Provide the (x, y) coordinate of the cell's center where the given text is located.  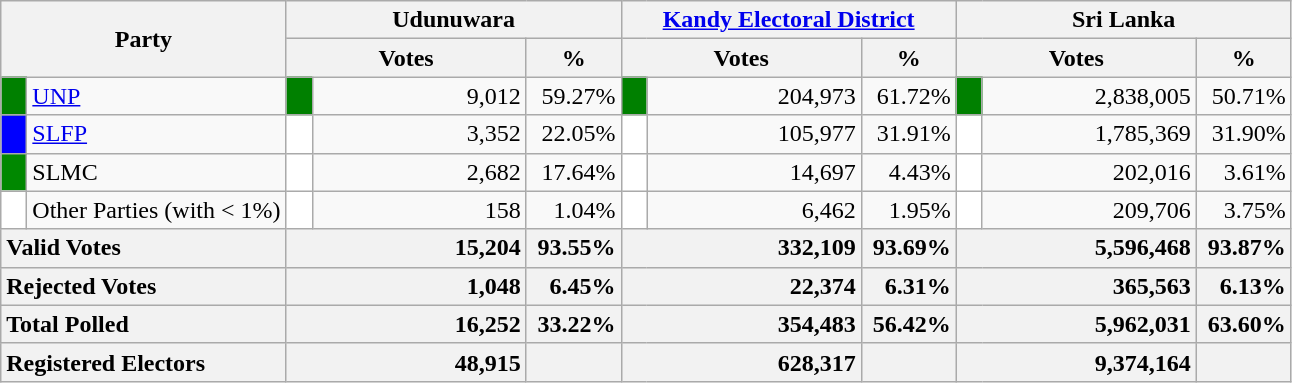
354,483 (741, 324)
63.60% (1244, 324)
50.71% (1244, 96)
Kandy Electoral District (788, 20)
3.61% (1244, 172)
3.75% (1244, 210)
9,012 (419, 96)
5,596,468 (1076, 248)
59.27% (574, 96)
105,977 (754, 134)
1.04% (574, 210)
14,697 (754, 172)
48,915 (406, 362)
31.91% (908, 134)
22.05% (574, 134)
31.90% (1244, 134)
158 (419, 210)
Udunuwara (454, 20)
204,973 (754, 96)
22,374 (741, 286)
1,785,369 (1089, 134)
5,962,031 (1076, 324)
61.72% (908, 96)
Other Parties (with < 1%) (156, 210)
4.43% (908, 172)
Registered Electors (144, 362)
Rejected Votes (144, 286)
209,706 (1089, 210)
1.95% (908, 210)
33.22% (574, 324)
1,048 (406, 286)
332,109 (741, 248)
17.64% (574, 172)
Party (144, 39)
3,352 (419, 134)
365,563 (1076, 286)
93.69% (908, 248)
2,682 (419, 172)
UNP (156, 96)
15,204 (406, 248)
202,016 (1089, 172)
SLFP (156, 134)
Sri Lanka (1124, 20)
6,462 (754, 210)
16,252 (406, 324)
SLMC (156, 172)
2,838,005 (1089, 96)
Valid Votes (144, 248)
628,317 (741, 362)
93.87% (1244, 248)
6.31% (908, 286)
6.13% (1244, 286)
Total Polled (144, 324)
56.42% (908, 324)
9,374,164 (1076, 362)
6.45% (574, 286)
93.55% (574, 248)
